Extract the (x, y) coordinate from the center of the cell holding the provided text.  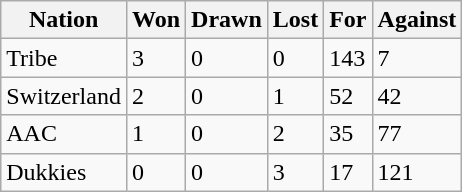
Switzerland (64, 96)
Won (156, 20)
7 (417, 58)
Dukkies (64, 172)
Tribe (64, 58)
52 (348, 96)
Nation (64, 20)
Against (417, 20)
For (348, 20)
121 (417, 172)
Drawn (227, 20)
Lost (295, 20)
17 (348, 172)
77 (417, 134)
35 (348, 134)
AAC (64, 134)
42 (417, 96)
143 (348, 58)
